Determine the (X, Y) coordinate at the center of the cell enclosing the given text.  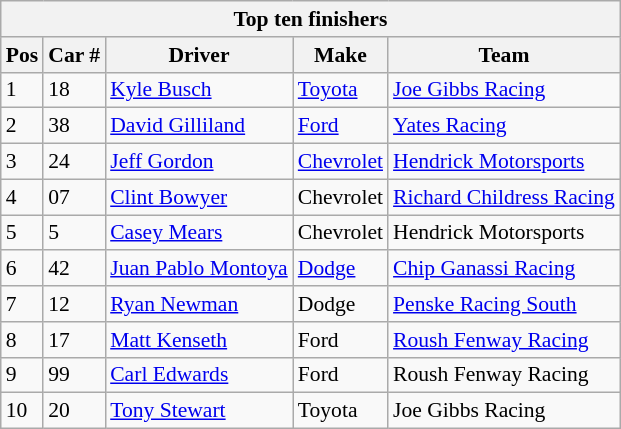
18 (74, 90)
Richard Childress Racing (504, 197)
3 (22, 162)
2 (22, 126)
07 (74, 197)
Yates Racing (504, 126)
6 (22, 269)
Matt Kenseth (199, 340)
42 (74, 269)
9 (22, 375)
Carl Edwards (199, 375)
20 (74, 411)
Kyle Busch (199, 90)
Chip Ganassi Racing (504, 269)
Jeff Gordon (199, 162)
Penske Racing South (504, 304)
Top ten finishers (310, 19)
Casey Mears (199, 233)
99 (74, 375)
Tony Stewart (199, 411)
7 (22, 304)
24 (74, 162)
Juan Pablo Montoya (199, 269)
38 (74, 126)
Driver (199, 55)
Clint Bowyer (199, 197)
Car # (74, 55)
1 (22, 90)
8 (22, 340)
Make (340, 55)
David Gilliland (199, 126)
4 (22, 197)
10 (22, 411)
12 (74, 304)
Team (504, 55)
Ryan Newman (199, 304)
17 (74, 340)
Pos (22, 55)
